Search for the cell housing the specified text and yield its (X, Y) center coordinate. 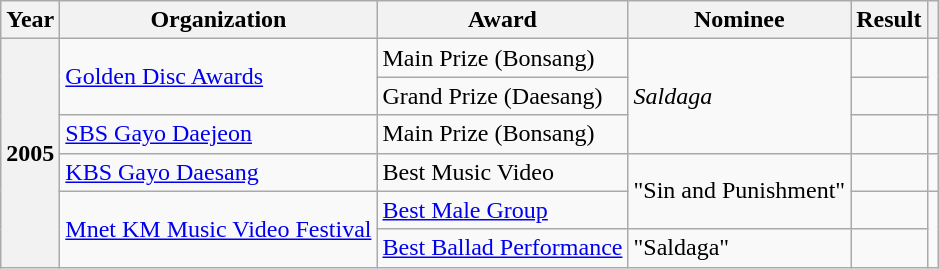
Saldaga (740, 96)
2005 (30, 153)
"Sin and Punishment" (740, 191)
Best Music Video (502, 172)
KBS Gayo Daesang (218, 172)
Golden Disc Awards (218, 77)
Organization (218, 20)
Mnet KM Music Video Festival (218, 229)
SBS Gayo Daejeon (218, 134)
Best Male Group (502, 210)
Result (889, 20)
Year (30, 20)
Award (502, 20)
Grand Prize (Daesang) (502, 96)
"Saldaga" (740, 248)
Best Ballad Performance (502, 248)
Nominee (740, 20)
